Determine the [X, Y] coordinate at the center of the cell enclosing the given text.  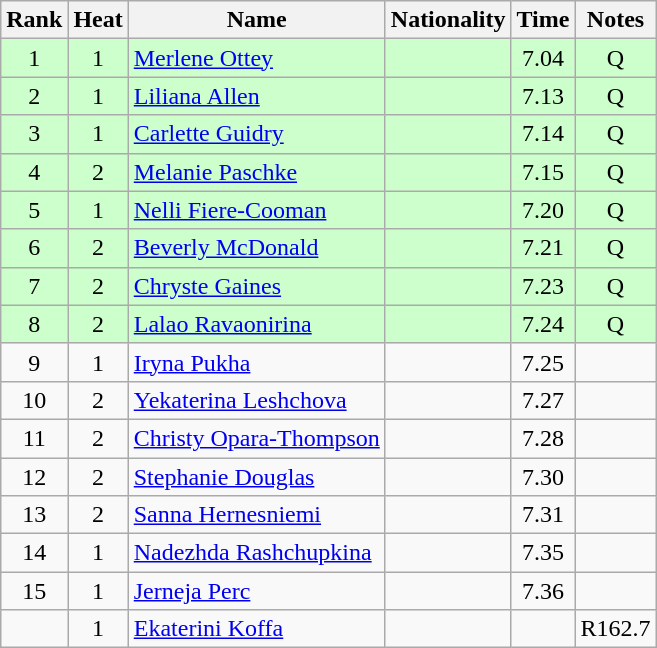
7 [34, 286]
Ekaterini Koffa [256, 629]
Chryste Gaines [256, 286]
R162.7 [616, 629]
7.27 [543, 400]
Jerneja Perc [256, 591]
5 [34, 210]
7.20 [543, 210]
7.23 [543, 286]
7.14 [543, 134]
Carlette Guidry [256, 134]
7.15 [543, 172]
7.21 [543, 248]
8 [34, 324]
7.30 [543, 477]
12 [34, 477]
Liliana Allen [256, 96]
10 [34, 400]
Melanie Paschke [256, 172]
7.04 [543, 58]
Name [256, 20]
Sanna Hernesniemi [256, 515]
7.13 [543, 96]
15 [34, 591]
Christy Opara-Thompson [256, 438]
Heat [98, 20]
9 [34, 362]
Beverly McDonald [256, 248]
11 [34, 438]
7.25 [543, 362]
Yekaterina Leshchova [256, 400]
Notes [616, 20]
4 [34, 172]
Rank [34, 20]
7.36 [543, 591]
6 [34, 248]
Nadezhda Rashchupkina [256, 553]
7.28 [543, 438]
13 [34, 515]
Nelli Fiere-Cooman [256, 210]
7.35 [543, 553]
Time [543, 20]
7.24 [543, 324]
Lalao Ravaonirina [256, 324]
Nationality [448, 20]
Iryna Pukha [256, 362]
7.31 [543, 515]
3 [34, 134]
Stephanie Douglas [256, 477]
Merlene Ottey [256, 58]
14 [34, 553]
